Identify which cell holds the provided text, then report its (x, y) central coordinate. 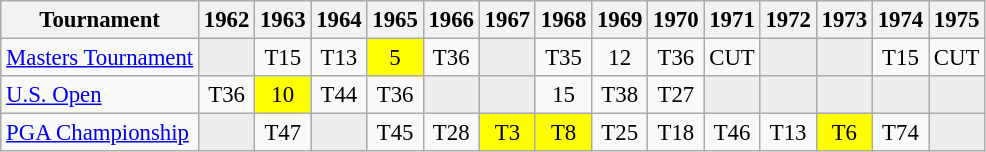
1969 (620, 20)
Tournament (100, 20)
T44 (339, 95)
T18 (676, 133)
1966 (451, 20)
T35 (563, 58)
1962 (227, 20)
T8 (563, 133)
Masters Tournament (100, 58)
1975 (957, 20)
1973 (844, 20)
T74 (900, 133)
1971 (732, 20)
15 (563, 95)
T25 (620, 133)
1968 (563, 20)
T6 (844, 133)
1974 (900, 20)
PGA Championship (100, 133)
T3 (507, 133)
1967 (507, 20)
T27 (676, 95)
T38 (620, 95)
T45 (395, 133)
U.S. Open (100, 95)
1963 (283, 20)
12 (620, 58)
1972 (788, 20)
1965 (395, 20)
T46 (732, 133)
T28 (451, 133)
5 (395, 58)
1964 (339, 20)
1970 (676, 20)
10 (283, 95)
T47 (283, 133)
